Return the (X, Y) coordinate for the center point of the cell that contains the specified text.  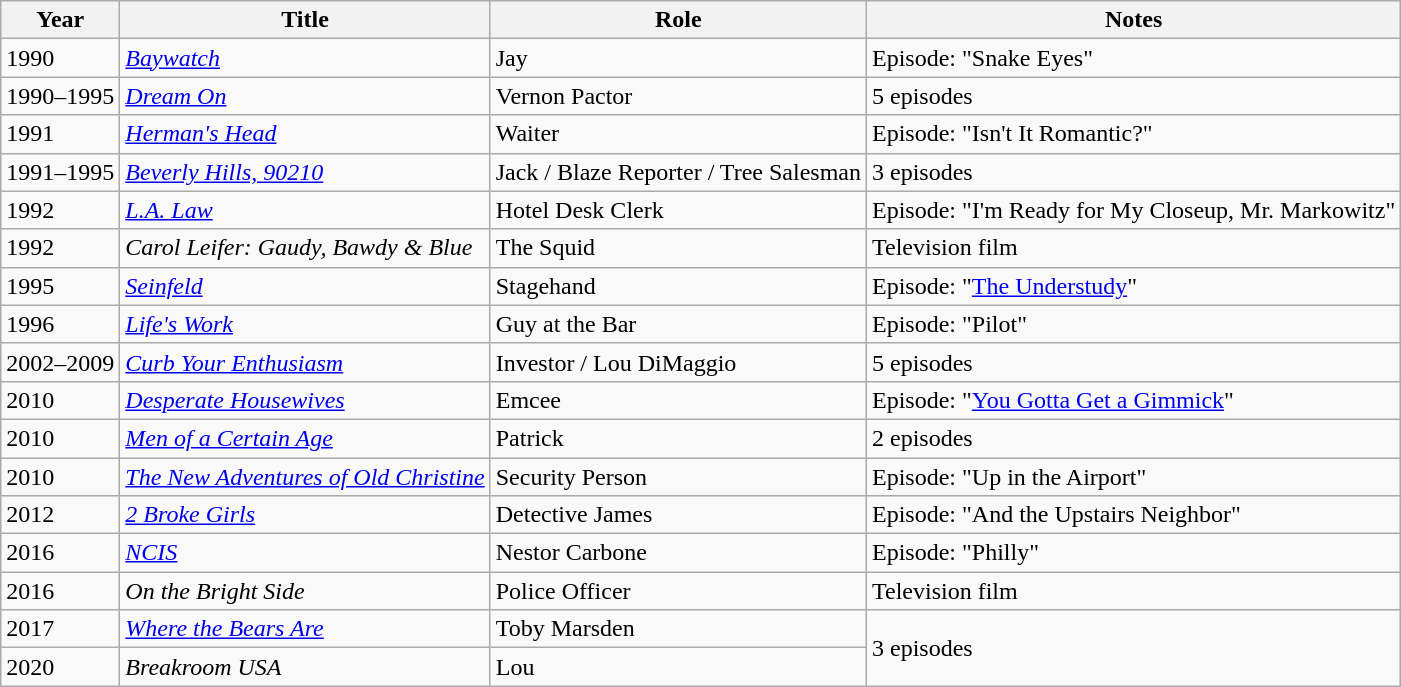
Role (678, 20)
Episode: "Isn't It Romantic?" (1134, 134)
Dream On (305, 96)
Title (305, 20)
Episode: "Up in the Airport" (1134, 477)
Toby Marsden (678, 629)
Lou (678, 667)
Carol Leifer: Gaudy, Bawdy & Blue (305, 248)
The Squid (678, 248)
2020 (60, 667)
Herman's Head (305, 134)
Breakroom USA (305, 667)
On the Bright Side (305, 591)
1996 (60, 324)
1990–1995 (60, 96)
Men of a Certain Age (305, 438)
Vernon Pactor (678, 96)
Year (60, 20)
Hotel Desk Clerk (678, 210)
Episode: "Snake Eyes" (1134, 58)
2 episodes (1134, 438)
Guy at the Bar (678, 324)
2012 (60, 515)
2 Broke Girls (305, 515)
L.A. Law (305, 210)
Jay (678, 58)
Security Person (678, 477)
Seinfeld (305, 286)
Emcee (678, 400)
1991 (60, 134)
2002–2009 (60, 362)
Notes (1134, 20)
1995 (60, 286)
Episode: "You Gotta Get a Gimmick" (1134, 400)
Episode: "Philly" (1134, 553)
Jack / Blaze Reporter / Tree Salesman (678, 172)
Patrick (678, 438)
Where the Bears Are (305, 629)
Detective James (678, 515)
Waiter (678, 134)
Stagehand (678, 286)
Beverly Hills, 90210 (305, 172)
Nestor Carbone (678, 553)
Episode: "I'm Ready for My Closeup, Mr. Markowitz" (1134, 210)
Life's Work (305, 324)
1991–1995 (60, 172)
Police Officer (678, 591)
Baywatch (305, 58)
Episode: "And the Upstairs Neighbor" (1134, 515)
2017 (60, 629)
The New Adventures of Old Christine (305, 477)
NCIS (305, 553)
Episode: "The Understudy" (1134, 286)
1990 (60, 58)
Investor / Lou DiMaggio (678, 362)
Desperate Housewives (305, 400)
Episode: "Pilot" (1134, 324)
Curb Your Enthusiasm (305, 362)
